Scan for the cell matching the given text and deliver its (x, y) coordinate at center. 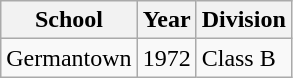
Germantown (69, 58)
Division (244, 20)
School (69, 20)
Year (166, 20)
1972 (166, 58)
Class B (244, 58)
